Find where the given text appears and provide that cell's center as [x, y] coordinate. 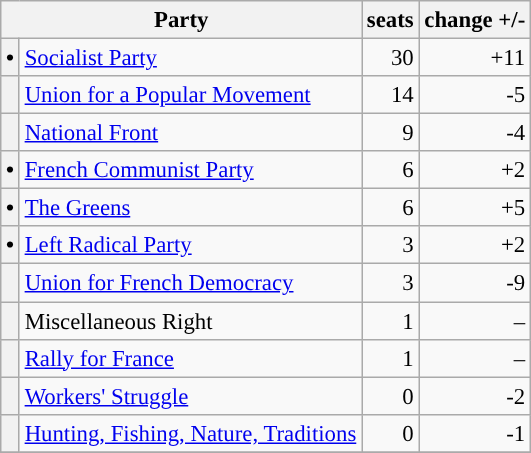
Union for French Democracy [190, 283]
The Greens [190, 208]
-2 [475, 396]
Socialist Party [190, 58]
-1 [475, 433]
30 [390, 58]
14 [390, 95]
+5 [475, 208]
Miscellaneous Right [190, 321]
Rally for France [190, 358]
Left Radical Party [190, 245]
Workers' Struggle [190, 396]
French Communist Party [190, 170]
Party [182, 20]
9 [390, 133]
Union for a Popular Movement [190, 95]
-4 [475, 133]
+11 [475, 58]
seats [390, 20]
Hunting, Fishing, Nature, Traditions [190, 433]
-9 [475, 283]
National Front [190, 133]
-5 [475, 95]
change +/- [475, 20]
